Find where the given text appears and provide that cell's center as (X, Y) coordinate. 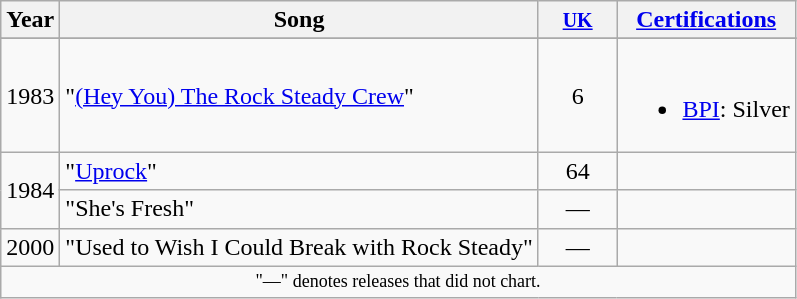
"—" denotes releases that did not chart. (398, 282)
UK (578, 20)
BPI: Silver (706, 96)
"Used to Wish I Could Break with Rock Steady" (300, 247)
64 (578, 171)
"She's Fresh" (300, 209)
Year (30, 20)
Certifications (706, 20)
1983 (30, 96)
"Uprock" (300, 171)
1984 (30, 190)
6 (578, 96)
2000 (30, 247)
"(Hey You) The Rock Steady Crew" (300, 96)
Song (300, 20)
